Identify which cell holds the provided text, then report its [X, Y] central coordinate. 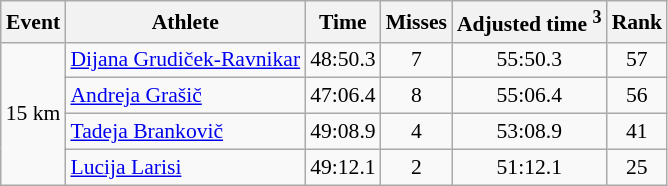
Rank [638, 22]
15 km [34, 113]
25 [638, 167]
Lucija Larisi [185, 167]
Misses [416, 22]
55:50.3 [530, 60]
57 [638, 60]
7 [416, 60]
56 [638, 96]
49:08.9 [342, 132]
51:12.1 [530, 167]
2 [416, 167]
Andreja Grašič [185, 96]
48:50.3 [342, 60]
Dijana Grudiček-Ravnikar [185, 60]
8 [416, 96]
47:06.4 [342, 96]
Event [34, 22]
Tadeja Brankovič [185, 132]
41 [638, 132]
Athlete [185, 22]
53:08.9 [530, 132]
Adjusted time 3 [530, 22]
4 [416, 132]
49:12.1 [342, 167]
Time [342, 22]
55:06.4 [530, 96]
